Search for the cell housing the specified text and yield its [x, y] center coordinate. 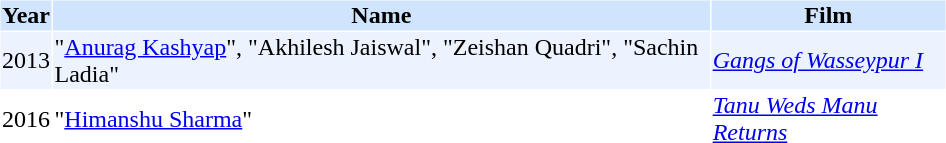
"Anurag Kashyap", "Akhilesh Jaiswal", "Zeishan Quadri", "Sachin Ladia" [382, 60]
Gangs of Wasseypur I [828, 60]
Film [828, 15]
Year [26, 15]
Name [382, 15]
2013 [26, 60]
